Output the (x, y) coordinate of the center of the cell containing the given text.  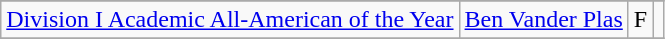
Division I Academic All-American of the Year (230, 20)
Ben Vander Plas (544, 20)
F (640, 20)
